Pinpoint the cell where the given text exists, returning its [X, Y] midpoint coordinate. 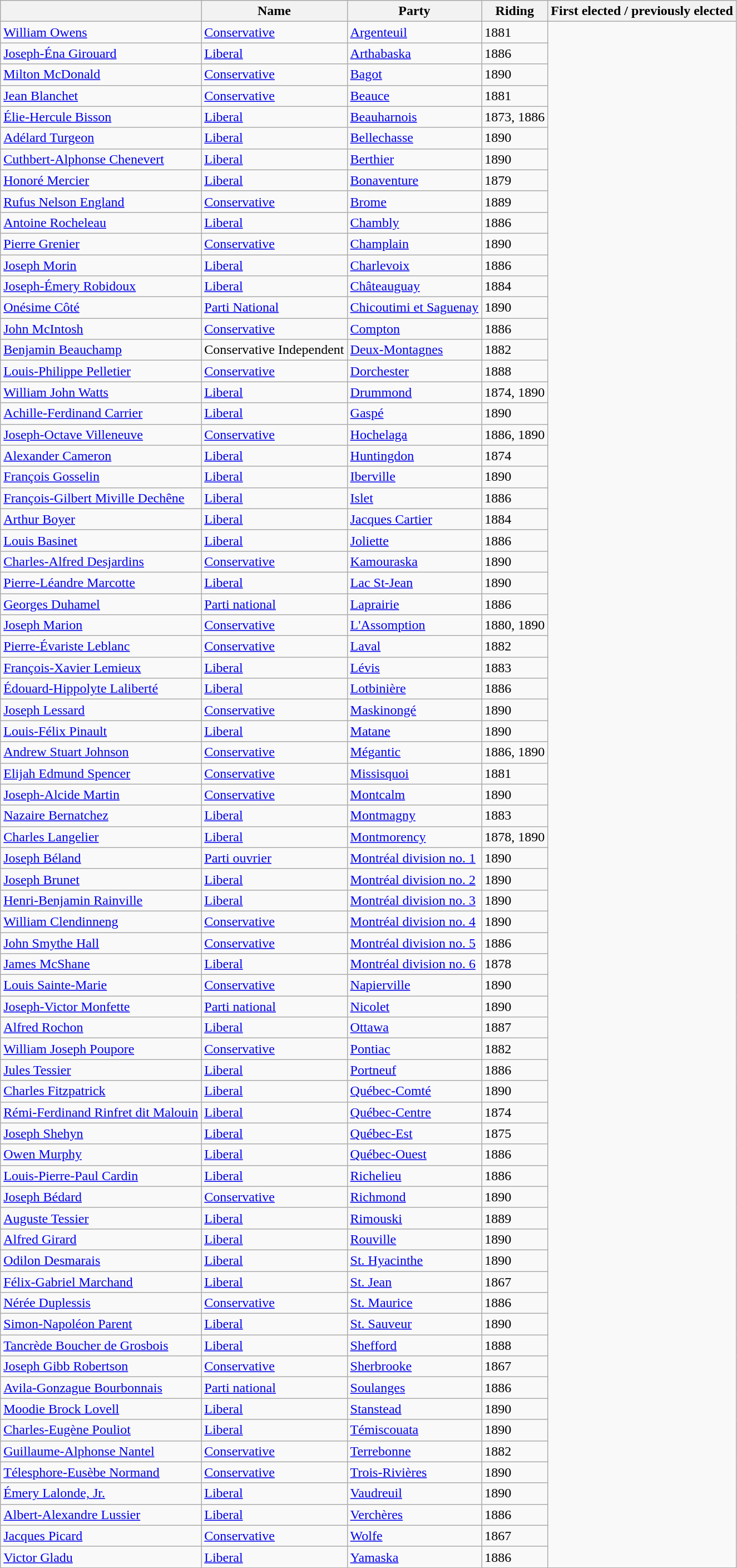
Deux-Montagnes [414, 350]
Jules Tessier [101, 1070]
1880, 1890 [515, 625]
Louis-Philippe Pelletier [101, 371]
Beauharnois [414, 117]
François-Gilbert Miville Dechêne [101, 498]
Louis-Félix Pinault [101, 731]
Achille-Ferdinand Carrier [101, 413]
Kamouraska [414, 561]
Pierre Grenier [101, 244]
Félix-Gabriel Marchand [101, 1281]
Élie-Hercule Bisson [101, 117]
William John Watts [101, 392]
Rouville [414, 1239]
Joseph-Victor Monfette [101, 1007]
Islet [414, 498]
Argenteuil [414, 32]
1887 [515, 1028]
Cuthbert-Alphonse Chenevert [101, 159]
Gaspé [414, 413]
St. Maurice [414, 1303]
Georges Duhamel [101, 604]
Henri-Benjamin Rainville [101, 900]
Albert-Alexandre Lussier [101, 1515]
Montréal division no. 4 [414, 921]
Pontiac [414, 1049]
Joseph Béland [101, 858]
Montréal division no. 6 [414, 964]
Joseph-Octave Villeneuve [101, 435]
Shefford [414, 1345]
Lac St-Jean [414, 583]
Montréal division no. 5 [414, 943]
First elected / previously elected [642, 11]
1875 [515, 1133]
Charles-Alfred Desjardins [101, 561]
Montmorency [414, 837]
Wolfe [414, 1536]
Missisquoi [414, 773]
Témiscouata [414, 1430]
Bagot [414, 75]
Elijah Edmund Spencer [101, 773]
Nérée Duplessis [101, 1303]
Matane [414, 731]
François Gosselin [101, 477]
Compton [414, 329]
Arthabaska [414, 53]
Pierre-Léandre Marcotte [101, 583]
Moodie Brock Lovell [101, 1409]
Verchères [414, 1515]
Émery Lalonde, Jr. [101, 1493]
St. Sauveur [414, 1324]
Rufus Nelson England [101, 201]
Jacques Cartier [414, 519]
1873, 1886 [515, 117]
Alexander Cameron [101, 456]
Soulanges [414, 1388]
Portneuf [414, 1070]
Joseph Bédard [101, 1197]
Jean Blanchet [101, 96]
Stanstead [414, 1409]
Andrew Stuart Johnson [101, 752]
Milton McDonald [101, 75]
Joliette [414, 540]
Maskinongé [414, 710]
Benjamin Beauchamp [101, 350]
Nicolet [414, 1007]
Victor Gladu [101, 1557]
Lévis [414, 668]
Joseph-Alcide Martin [101, 795]
Trois-Rivières [414, 1472]
Arthur Boyer [101, 519]
Dorchester [414, 371]
Name [274, 11]
Owen Murphy [101, 1155]
Bellechasse [414, 138]
Chicoutimi et Saguenay [414, 308]
Parti ouvrier [274, 858]
Joseph Shehyn [101, 1133]
Pierre-Évariste Leblanc [101, 647]
St. Hyacinthe [414, 1260]
Joseph Lessard [101, 710]
Adélard Turgeon [101, 138]
Joseph Brunet [101, 879]
Tancrède Boucher de Grosbois [101, 1345]
Charles Langelier [101, 837]
Mégantic [414, 752]
Ottawa [414, 1028]
Rimouski [414, 1218]
Chambly [414, 223]
Berthier [414, 159]
St. Jean [414, 1281]
Québec-Comté [414, 1091]
Richelieu [414, 1176]
Conservative Independent [274, 350]
Montréal division no. 3 [414, 900]
William Clendinneng [101, 921]
Joseph-Éna Girouard [101, 53]
Joseph Gibb Robertson [101, 1367]
Auguste Tessier [101, 1218]
Louis-Pierre-Paul Cardin [101, 1176]
Charles-Eugène Pouliot [101, 1430]
Alfred Girard [101, 1239]
1878 [515, 964]
William Joseph Poupore [101, 1049]
Party [414, 11]
Huntingdon [414, 456]
Édouard-Hippolyte Laliberté [101, 689]
Guillaume-Alphonse Nantel [101, 1451]
Charlevoix [414, 265]
Québec-Est [414, 1133]
Terrebonne [414, 1451]
Laval [414, 647]
Laprairie [414, 604]
Lotbinière [414, 689]
Parti National [274, 308]
Montmagny [414, 816]
Iberville [414, 477]
François-Xavier Lemieux [101, 668]
Montréal division no. 2 [414, 879]
L'Assomption [414, 625]
Joseph Marion [101, 625]
John McIntosh [101, 329]
Télesphore-Eusèbe Normand [101, 1472]
Yamaska [414, 1557]
Montréal division no. 1 [414, 858]
Nazaire Bernatchez [101, 816]
Châteauguay [414, 287]
Drummond [414, 392]
Richmond [414, 1197]
Charles Fitzpatrick [101, 1091]
Honoré Mercier [101, 180]
1879 [515, 180]
Bonaventure [414, 180]
Québec-Ouest [414, 1155]
Vaudreuil [414, 1493]
James McShane [101, 964]
1874, 1890 [515, 392]
William Owens [101, 32]
1878, 1890 [515, 837]
Onésime Côté [101, 308]
Sherbrooke [414, 1367]
Québec-Centre [414, 1112]
Hochelaga [414, 435]
John Smythe Hall [101, 943]
Joseph Morin [101, 265]
Louis Sainte-Marie [101, 985]
Joseph-Émery Robidoux [101, 287]
Louis Basinet [101, 540]
Avila-Gonzague Bourbonnais [101, 1388]
Riding [515, 11]
Champlain [414, 244]
Jacques Picard [101, 1536]
Montcalm [414, 795]
Simon-Napoléon Parent [101, 1324]
Napierville [414, 985]
Beauce [414, 96]
Antoine Rocheleau [101, 223]
Odilon Desmarais [101, 1260]
Alfred Rochon [101, 1028]
Rémi-Ferdinand Rinfret dit Malouin [101, 1112]
Brome [414, 201]
